Capture the cell that displays the provided text and extract its (X, Y) central coordinate. 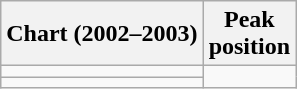
Chart (2002–2003) (102, 34)
Peakposition (249, 34)
